Capture the cell that displays the provided text and extract its (X, Y) central coordinate. 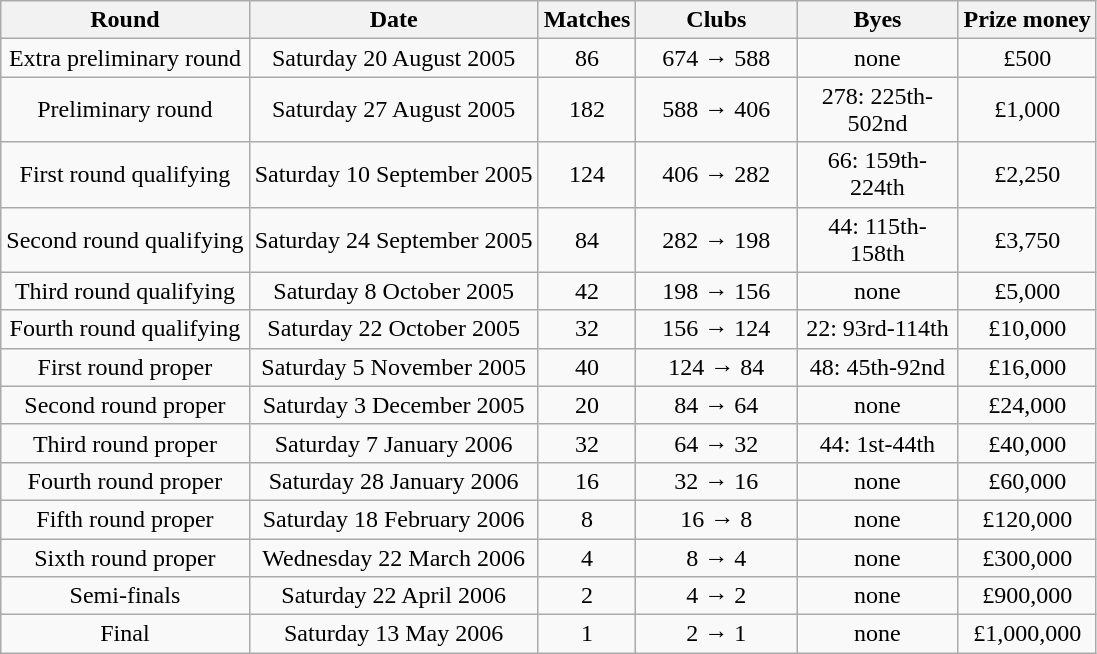
£900,000 (1027, 596)
Third round qualifying (125, 291)
674 → 588 (716, 58)
282 → 198 (716, 240)
22: 93rd-114th (878, 329)
42 (587, 291)
Saturday 27 August 2005 (394, 110)
Matches (587, 20)
64 → 32 (716, 443)
16 (587, 481)
Saturday 18 February 2006 (394, 519)
Second round qualifying (125, 240)
84 (587, 240)
40 (587, 367)
32 → 16 (716, 481)
Wednesday 22 March 2006 (394, 557)
£10,000 (1027, 329)
£120,000 (1027, 519)
£40,000 (1027, 443)
Clubs (716, 20)
Saturday 22 October 2005 (394, 329)
182 (587, 110)
£300,000 (1027, 557)
£1,000,000 (1027, 634)
Saturday 13 May 2006 (394, 634)
£500 (1027, 58)
Saturday 5 November 2005 (394, 367)
66: 159th-224th (878, 174)
124 (587, 174)
Saturday 28 January 2006 (394, 481)
84 → 64 (716, 405)
Third round proper (125, 443)
156 → 124 (716, 329)
406 → 282 (716, 174)
Date (394, 20)
Saturday 24 September 2005 (394, 240)
8 → 4 (716, 557)
48: 45th-92nd (878, 367)
Prize money (1027, 20)
Byes (878, 20)
First round proper (125, 367)
8 (587, 519)
Saturday 8 October 2005 (394, 291)
Semi-finals (125, 596)
£1,000 (1027, 110)
Saturday 7 January 2006 (394, 443)
278: 225th-502nd (878, 110)
£24,000 (1027, 405)
First round qualifying (125, 174)
2 (587, 596)
Final (125, 634)
124 → 84 (716, 367)
4 (587, 557)
Fourth round qualifying (125, 329)
44: 1st-44th (878, 443)
£3,750 (1027, 240)
44: 115th-158th (878, 240)
£16,000 (1027, 367)
£2,250 (1027, 174)
Fourth round proper (125, 481)
Second round proper (125, 405)
4 → 2 (716, 596)
Fifth round proper (125, 519)
86 (587, 58)
Sixth round proper (125, 557)
20 (587, 405)
Saturday 3 December 2005 (394, 405)
Saturday 20 August 2005 (394, 58)
Extra preliminary round (125, 58)
1 (587, 634)
Saturday 22 April 2006 (394, 596)
588 → 406 (716, 110)
Saturday 10 September 2005 (394, 174)
£5,000 (1027, 291)
Round (125, 20)
16 → 8 (716, 519)
2 → 1 (716, 634)
£60,000 (1027, 481)
Preliminary round (125, 110)
198 → 156 (716, 291)
